From the cell containing the given text, extract its center point as (X, Y) coordinate. 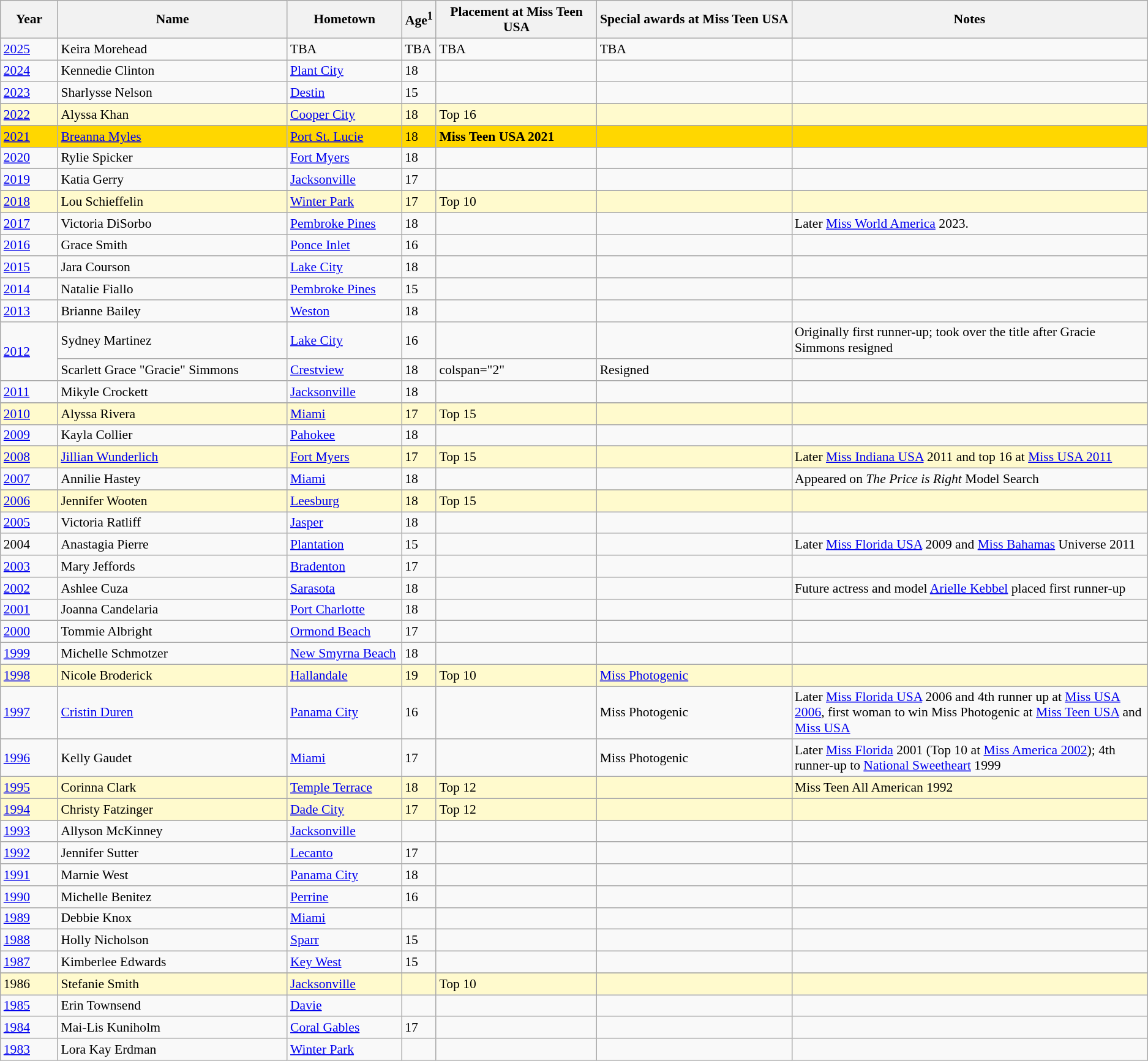
1990 (29, 897)
2015 (29, 268)
Weston (344, 311)
Lecanto (344, 853)
Lou Schieffelin (173, 202)
Sparr (344, 940)
2000 (29, 632)
2016 (29, 246)
Debbie Knox (173, 918)
Pahokee (344, 435)
Placement at Miss Teen USA (516, 20)
1983 (29, 1049)
Breanna Myles (173, 137)
Kennedie Clinton (173, 71)
Port St. Lucie (344, 137)
Lora Kay Erdman (173, 1049)
2001 (29, 610)
Grace Smith (173, 246)
Michelle Schmotzer (173, 654)
Key West (344, 962)
Tommie Albright (173, 632)
Cristin Duren (173, 713)
Alyssa Rivera (173, 414)
Notes (970, 20)
Holly Nicholson (173, 940)
2007 (29, 479)
Age1 (419, 20)
Rylie Spicker (173, 158)
2010 (29, 414)
Victoria Ratliff (173, 523)
1991 (29, 875)
Kimberlee Edwards (173, 962)
Originally first runner-up; took over the title after Gracie Simmons resigned (970, 340)
Mikyle Crockett (173, 392)
Plantation (344, 545)
1986 (29, 984)
Ponce Inlet (344, 246)
2011 (29, 392)
2003 (29, 566)
Allyson McKinney (173, 831)
Davie (344, 1006)
2006 (29, 501)
Dade City (344, 809)
Sarasota (344, 588)
Sharlysse Nelson (173, 93)
1997 (29, 713)
2018 (29, 202)
Anastagia Pierre (173, 545)
Appeared on The Price is Right Model Search (970, 479)
Jennifer Wooten (173, 501)
1993 (29, 831)
Bradenton (344, 566)
Kelly Gaudet (173, 758)
Sydney Martinez (173, 340)
Top 16 (516, 114)
2023 (29, 93)
2014 (29, 289)
Michelle Benitez (173, 897)
Jasper (344, 523)
2005 (29, 523)
2002 (29, 588)
2024 (29, 71)
Crestview (344, 370)
1994 (29, 809)
2017 (29, 223)
Resigned (694, 370)
2021 (29, 137)
Joanna Candelaria (173, 610)
Perrine (344, 897)
Special awards at Miss Teen USA (694, 20)
Name (173, 20)
Miss Teen All American 1992 (970, 788)
Brianne Bailey (173, 311)
Leesburg (344, 501)
Port Charlotte (344, 610)
Keira Morehead (173, 49)
2012 (29, 351)
Jillian Wunderlich (173, 457)
2004 (29, 545)
Later Miss World America 2023. (970, 223)
2019 (29, 180)
Kayla Collier (173, 435)
1996 (29, 758)
Future actress and model Arielle Kebbel placed first runner-up (970, 588)
19 (419, 675)
Victoria DiSorbo (173, 223)
1998 (29, 675)
1992 (29, 853)
Corinna Clark (173, 788)
colspan="2" (516, 370)
Hometown (344, 20)
1985 (29, 1006)
Scarlett Grace "Gracie" Simmons (173, 370)
Natalie Fiallo (173, 289)
Later Miss Florida 2001 (Top 10 at Miss America 2002); 4th runner-up to National Sweetheart 1999 (970, 758)
Nicole Broderick (173, 675)
Destin (344, 93)
Miss Teen USA 2021 (516, 137)
Alyssa Khan (173, 114)
2022 (29, 114)
1995 (29, 788)
1989 (29, 918)
Katia Gerry (173, 180)
Ormond Beach (344, 632)
1987 (29, 962)
1988 (29, 940)
Later Miss Indiana USA 2011 and top 16 at Miss USA 2011 (970, 457)
Mary Jeffords (173, 566)
Marnie West (173, 875)
2025 (29, 49)
Cooper City (344, 114)
Jennifer Sutter (173, 853)
2020 (29, 158)
Erin Townsend (173, 1006)
2008 (29, 457)
Jara Courson (173, 268)
Stefanie Smith (173, 984)
Ashlee Cuza (173, 588)
Annilie Hastey (173, 479)
Year (29, 20)
1999 (29, 654)
Mai-Lis Kuniholm (173, 1028)
1984 (29, 1028)
2009 (29, 435)
Later Miss Florida USA 2009 and Miss Bahamas Universe 2011 (970, 545)
Christy Fatzinger (173, 809)
New Smyrna Beach (344, 654)
2013 (29, 311)
Coral Gables (344, 1028)
Temple Terrace (344, 788)
Later Miss Florida USA 2006 and 4th runner up at Miss USA 2006, first woman to win Miss Photogenic at Miss Teen USA and Miss USA (970, 713)
Plant City (344, 71)
Hallandale (344, 675)
